For the text-containing cell, return its midpoint in [x, y] coordinate format. 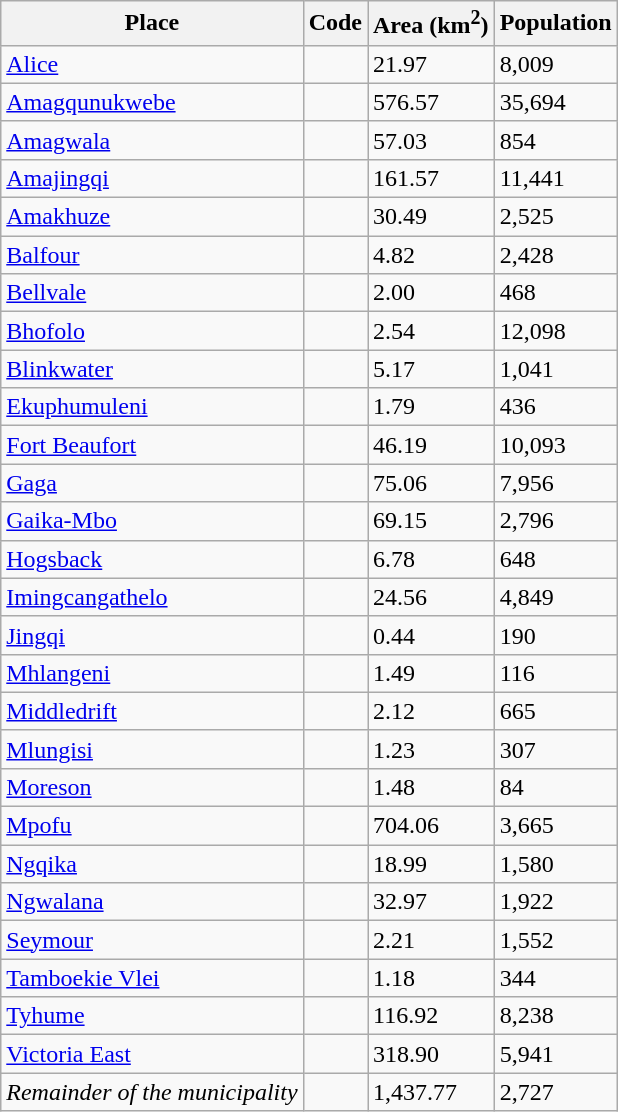
18.99 [432, 864]
7,956 [556, 483]
Population [556, 24]
Code [335, 24]
Middledrift [152, 711]
Gaika-Mbo [152, 521]
12,098 [556, 331]
11,441 [556, 178]
4,849 [556, 597]
116 [556, 673]
2.21 [432, 940]
Ekuphumuleni [152, 407]
Seymour [152, 940]
30.49 [432, 217]
2,428 [556, 255]
854 [556, 140]
344 [556, 978]
Balfour [152, 255]
Remainder of the municipality [152, 1092]
Hogsback [152, 559]
3,665 [556, 826]
Amagwala [152, 140]
704.06 [432, 826]
1,580 [556, 864]
665 [556, 711]
5.17 [432, 369]
1,552 [556, 940]
10,093 [556, 445]
84 [556, 787]
6.78 [432, 559]
1.23 [432, 749]
2.00 [432, 293]
75.06 [432, 483]
21.97 [432, 64]
116.92 [432, 1016]
5,941 [556, 1054]
436 [556, 407]
32.97 [432, 902]
Mpofu [152, 826]
46.19 [432, 445]
Bellvale [152, 293]
Place [152, 24]
Gaga [152, 483]
468 [556, 293]
8,238 [556, 1016]
57.03 [432, 140]
307 [556, 749]
4.82 [432, 255]
1.18 [432, 978]
190 [556, 635]
Ngwalana [152, 902]
Tyhume [152, 1016]
1,041 [556, 369]
24.56 [432, 597]
Tamboekie Vlei [152, 978]
Jingqi [152, 635]
318.90 [432, 1054]
1.48 [432, 787]
1.79 [432, 407]
Mlungisi [152, 749]
Fort Beaufort [152, 445]
Bhofolo [152, 331]
1,437.77 [432, 1092]
Moreson [152, 787]
Mhlangeni [152, 673]
35,694 [556, 102]
Alice [152, 64]
Amajingqi [152, 178]
Amakhuze [152, 217]
Amagqunukwebe [152, 102]
161.57 [432, 178]
2,796 [556, 521]
648 [556, 559]
2.54 [432, 331]
1.49 [432, 673]
8,009 [556, 64]
1,922 [556, 902]
2.12 [432, 711]
2,525 [556, 217]
0.44 [432, 635]
Imingcangathelo [152, 597]
Blinkwater [152, 369]
Area (km2) [432, 24]
Ngqika [152, 864]
Victoria East [152, 1054]
576.57 [432, 102]
2,727 [556, 1092]
69.15 [432, 521]
